For the text-containing cell, return its midpoint in (X, Y) coordinate format. 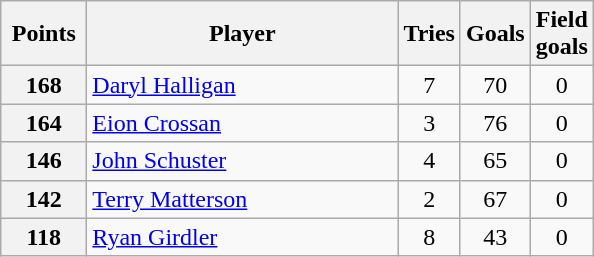
Tries (430, 34)
4 (430, 161)
146 (44, 161)
168 (44, 85)
65 (495, 161)
43 (495, 237)
67 (495, 199)
118 (44, 237)
70 (495, 85)
142 (44, 199)
76 (495, 123)
2 (430, 199)
Field goals (562, 34)
Player (242, 34)
164 (44, 123)
7 (430, 85)
3 (430, 123)
Eion Crossan (242, 123)
Daryl Halligan (242, 85)
John Schuster (242, 161)
Ryan Girdler (242, 237)
Goals (495, 34)
8 (430, 237)
Points (44, 34)
Terry Matterson (242, 199)
